Provide the [X, Y] coordinate of the cell's center where the given text is located.  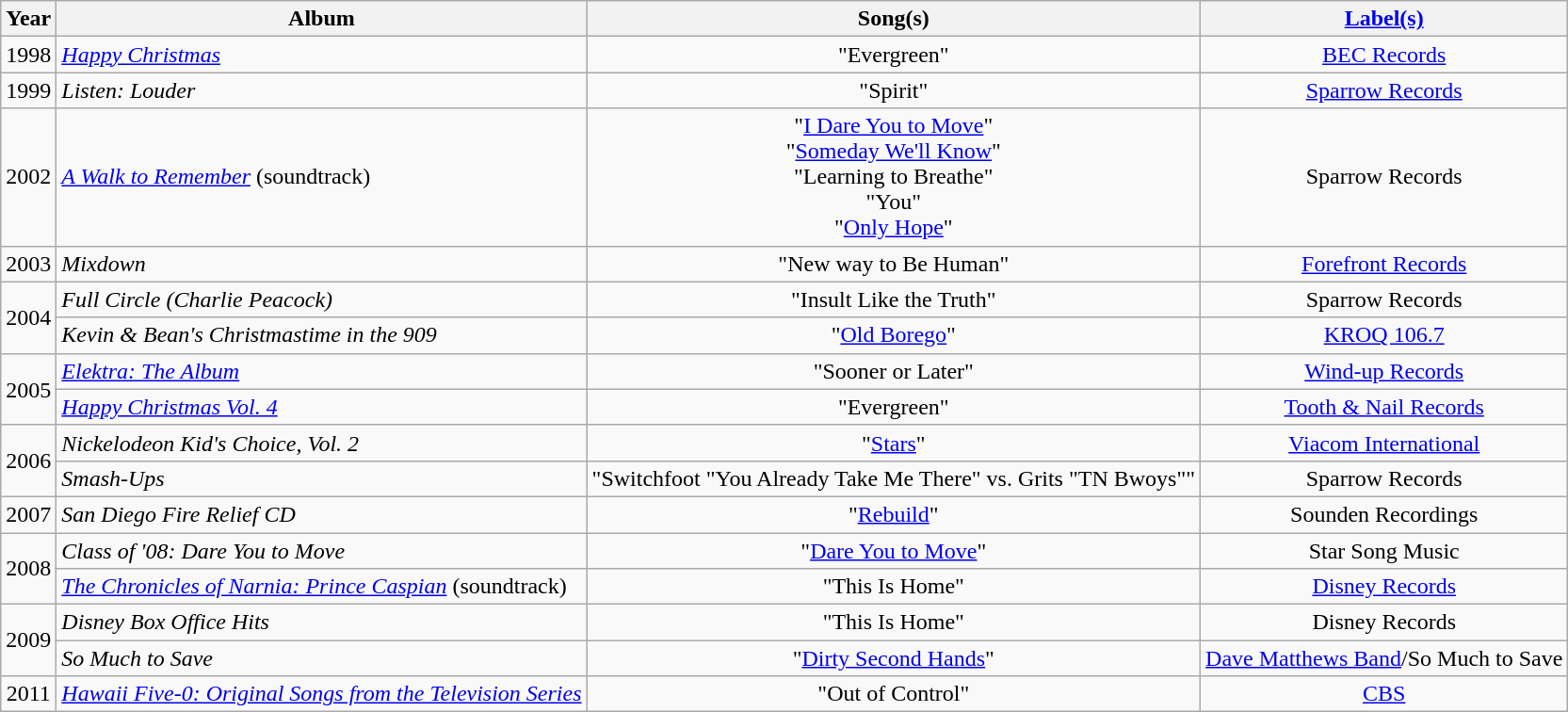
"Insult Like the Truth" [893, 299]
BEC Records [1384, 55]
Class of '08: Dare You to Move [322, 551]
2008 [28, 569]
Song(s) [893, 19]
2011 [28, 694]
Happy Christmas Vol. 4 [322, 407]
2006 [28, 461]
Kevin & Bean's Christmastime in the 909 [322, 335]
A Walk to Remember (soundtrack) [322, 177]
2007 [28, 514]
"Sooner or Later" [893, 371]
"Out of Control" [893, 694]
Sounden Recordings [1384, 514]
1999 [28, 90]
Listen: Louder [322, 90]
2002 [28, 177]
Star Song Music [1384, 551]
Wind-up Records [1384, 371]
So Much to Save [322, 658]
Nickelodeon Kid's Choice, Vol. 2 [322, 443]
Label(s) [1384, 19]
"Rebuild" [893, 514]
Smash-Ups [322, 478]
Happy Christmas [322, 55]
CBS [1384, 694]
Album [322, 19]
"Spirit" [893, 90]
2004 [28, 317]
Elektra: The Album [322, 371]
Mixdown [322, 264]
Tooth & Nail Records [1384, 407]
Full Circle (Charlie Peacock) [322, 299]
2003 [28, 264]
Year [28, 19]
The Chronicles of Narnia: Prince Caspian (soundtrack) [322, 587]
"Switchfoot "You Already Take Me There" vs. Grits "TN Bwoys"" [893, 478]
"Dirty Second Hands" [893, 658]
San Diego Fire Relief CD [322, 514]
KROQ 106.7 [1384, 335]
Disney Box Office Hits [322, 623]
Hawaii Five-0: Original Songs from the Television Series [322, 694]
"I Dare You to Move" "Someday We'll Know" "Learning to Breathe" "You" "Only Hope" [893, 177]
Dave Matthews Band/So Much to Save [1384, 658]
"Dare You to Move" [893, 551]
"New way to Be Human" [893, 264]
"Old Borego" [893, 335]
Viacom International [1384, 443]
2009 [28, 640]
"Stars" [893, 443]
Forefront Records [1384, 264]
2005 [28, 389]
1998 [28, 55]
